Provide the [x, y] coordinate of the cell's center where the given text is located.  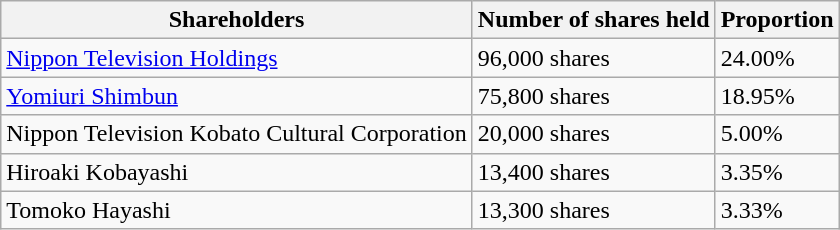
13,400 shares [594, 172]
Tomoko Hayashi [237, 210]
96,000 shares [594, 58]
Nippon Television Kobato Cultural Corporation [237, 134]
75,800 shares [594, 96]
24.00% [777, 58]
20,000 shares [594, 134]
Shareholders [237, 20]
5.00% [777, 134]
18.95% [777, 96]
13,300 shares [594, 210]
Yomiuri Shimbun [237, 96]
Hiroaki Kobayashi [237, 172]
3.33% [777, 210]
Number of shares held [594, 20]
Proportion [777, 20]
Nippon Television Holdings [237, 58]
3.35% [777, 172]
